For the text-containing cell, return its midpoint in (x, y) coordinate format. 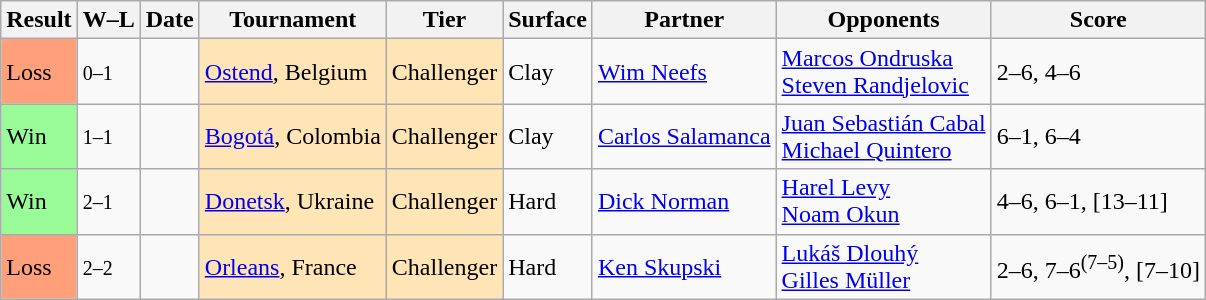
Opponents (884, 20)
Date (170, 20)
6–1, 6–4 (1098, 136)
Surface (548, 20)
Ken Skupski (684, 266)
2–6, 4–6 (1098, 72)
Donetsk, Ukraine (292, 202)
Juan Sebastián Cabal Michael Quintero (884, 136)
1–1 (108, 136)
Ostend, Belgium (292, 72)
Partner (684, 20)
4–6, 6–1, [13–11] (1098, 202)
2–1 (108, 202)
Carlos Salamanca (684, 136)
0–1 (108, 72)
Lukáš Dlouhý Gilles Müller (884, 266)
Wim Neefs (684, 72)
Tournament (292, 20)
Tier (444, 20)
Result (39, 20)
2–2 (108, 266)
Harel Levy Noam Okun (884, 202)
Orleans, France (292, 266)
W–L (108, 20)
Bogotá, Colombia (292, 136)
Marcos Ondruska Steven Randjelovic (884, 72)
2–6, 7–6(7–5), [7–10] (1098, 266)
Dick Norman (684, 202)
Score (1098, 20)
